Find where the given text appears and provide that cell's center as [X, Y] coordinate. 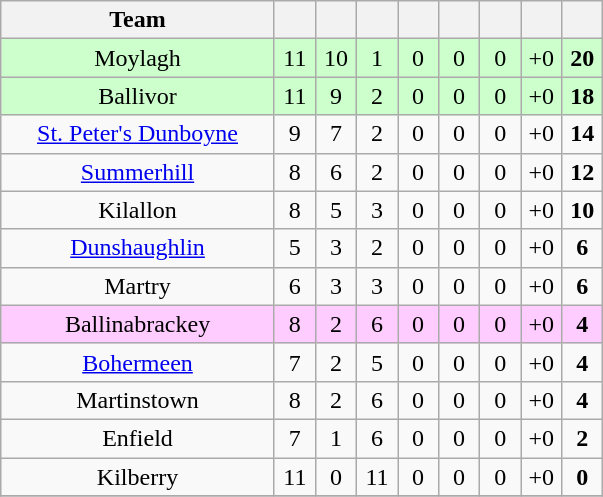
14 [582, 134]
20 [582, 58]
Martinstown [138, 400]
18 [582, 96]
Kilberry [138, 477]
Summerhill [138, 172]
Enfield [138, 438]
12 [582, 172]
Kilallon [138, 210]
Martry [138, 286]
Moylagh [138, 58]
Dunshaughlin [138, 248]
St. Peter's Dunboyne [138, 134]
Bohermeen [138, 362]
Team [138, 20]
Ballinabrackey [138, 324]
Ballivor [138, 96]
